Scan for the cell matching the given text and deliver its [X, Y] coordinate at center. 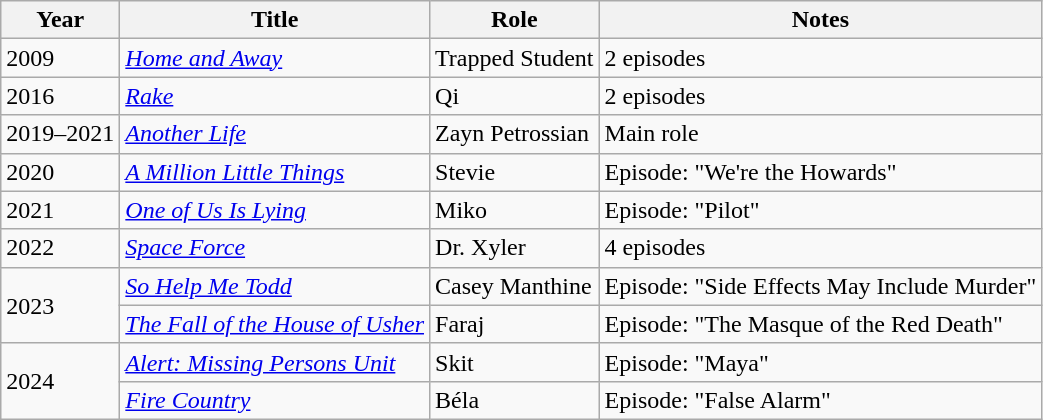
Notes [820, 20]
Role [515, 20]
2022 [60, 248]
Episode: "Maya" [820, 362]
Casey Manthine [515, 286]
So Help Me Todd [275, 286]
Qi [515, 96]
2023 [60, 305]
Skit [515, 362]
Rake [275, 96]
Episode: "Pilot" [820, 210]
2016 [60, 96]
Main role [820, 134]
Stevie [515, 172]
Fire Country [275, 400]
Béla [515, 400]
Home and Away [275, 58]
Another Life [275, 134]
2021 [60, 210]
2019–2021 [60, 134]
Alert: Missing Persons Unit [275, 362]
One of Us Is Lying [275, 210]
Trapped Student [515, 58]
A Million Little Things [275, 172]
Year [60, 20]
2009 [60, 58]
Space Force [275, 248]
2020 [60, 172]
Miko [515, 210]
2024 [60, 381]
Faraj [515, 324]
Episode: "We're the Howards" [820, 172]
Title [275, 20]
Zayn Petrossian [515, 134]
The Fall of the House of Usher [275, 324]
Episode: "Side Effects May Include Murder" [820, 286]
Episode: "False Alarm" [820, 400]
Episode: "The Masque of the Red Death" [820, 324]
4 episodes [820, 248]
Dr. Xyler [515, 248]
